Determine the (X, Y) coordinate at the center of the cell enclosing the given text.  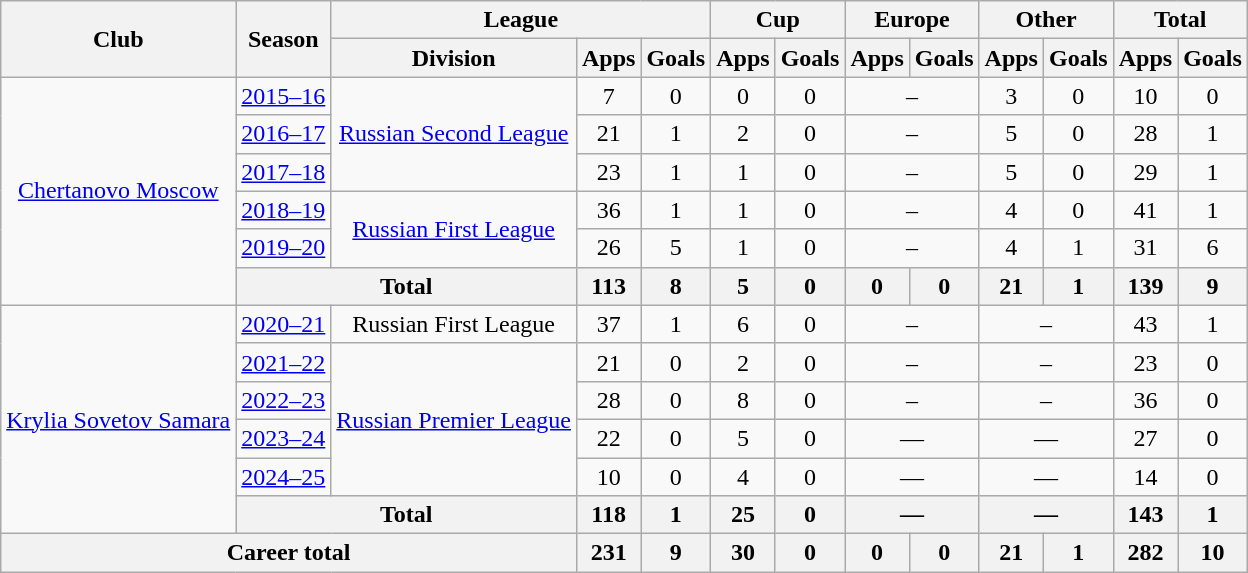
41 (1145, 210)
Russian Second League (454, 134)
Russian Premier League (454, 419)
27 (1145, 438)
2018–19 (284, 210)
Club (118, 39)
30 (743, 553)
3 (1011, 96)
113 (608, 286)
Career total (289, 553)
118 (608, 515)
37 (608, 324)
22 (608, 438)
231 (608, 553)
143 (1145, 515)
Other (1046, 20)
29 (1145, 172)
Division (454, 58)
2019–20 (284, 248)
25 (743, 515)
Season (284, 39)
2015–16 (284, 96)
282 (1145, 553)
2024–25 (284, 477)
14 (1145, 477)
Cup (778, 20)
2016–17 (284, 134)
2023–24 (284, 438)
League (521, 20)
2020–21 (284, 324)
Krylia Sovetov Samara (118, 419)
139 (1145, 286)
Chertanovo Moscow (118, 191)
Europe (912, 20)
26 (608, 248)
2021–22 (284, 362)
2017–18 (284, 172)
7 (608, 96)
2022–23 (284, 400)
31 (1145, 248)
43 (1145, 324)
